Pinpoint the cell where the given text exists, returning its [X, Y] midpoint coordinate. 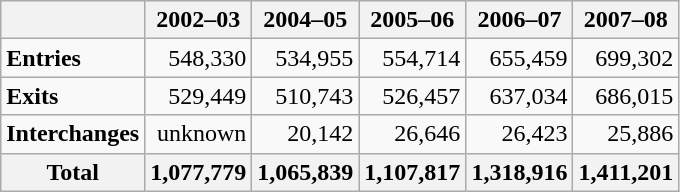
Entries [73, 58]
1,318,916 [520, 172]
2002–03 [198, 20]
25,886 [626, 134]
699,302 [626, 58]
1,107,817 [412, 172]
2007–08 [626, 20]
Exits [73, 96]
2006–07 [520, 20]
1,411,201 [626, 172]
2004–05 [306, 20]
26,423 [520, 134]
Interchanges [73, 134]
526,457 [412, 96]
686,015 [626, 96]
1,065,839 [306, 172]
554,714 [412, 58]
unknown [198, 134]
510,743 [306, 96]
26,646 [412, 134]
20,142 [306, 134]
637,034 [520, 96]
655,459 [520, 58]
1,077,779 [198, 172]
534,955 [306, 58]
529,449 [198, 96]
2005–06 [412, 20]
548,330 [198, 58]
Total [73, 172]
